Determine the [x, y] coordinate at the center of the cell enclosing the given text.  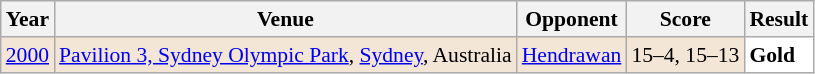
Pavilion 3, Sydney Olympic Park, Sydney, Australia [286, 55]
Hendrawan [572, 55]
Gold [778, 55]
Year [28, 19]
Opponent [572, 19]
Score [685, 19]
2000 [28, 55]
Result [778, 19]
15–4, 15–13 [685, 55]
Venue [286, 19]
